Locate the cell with the specified text and output its [X, Y] center coordinate. 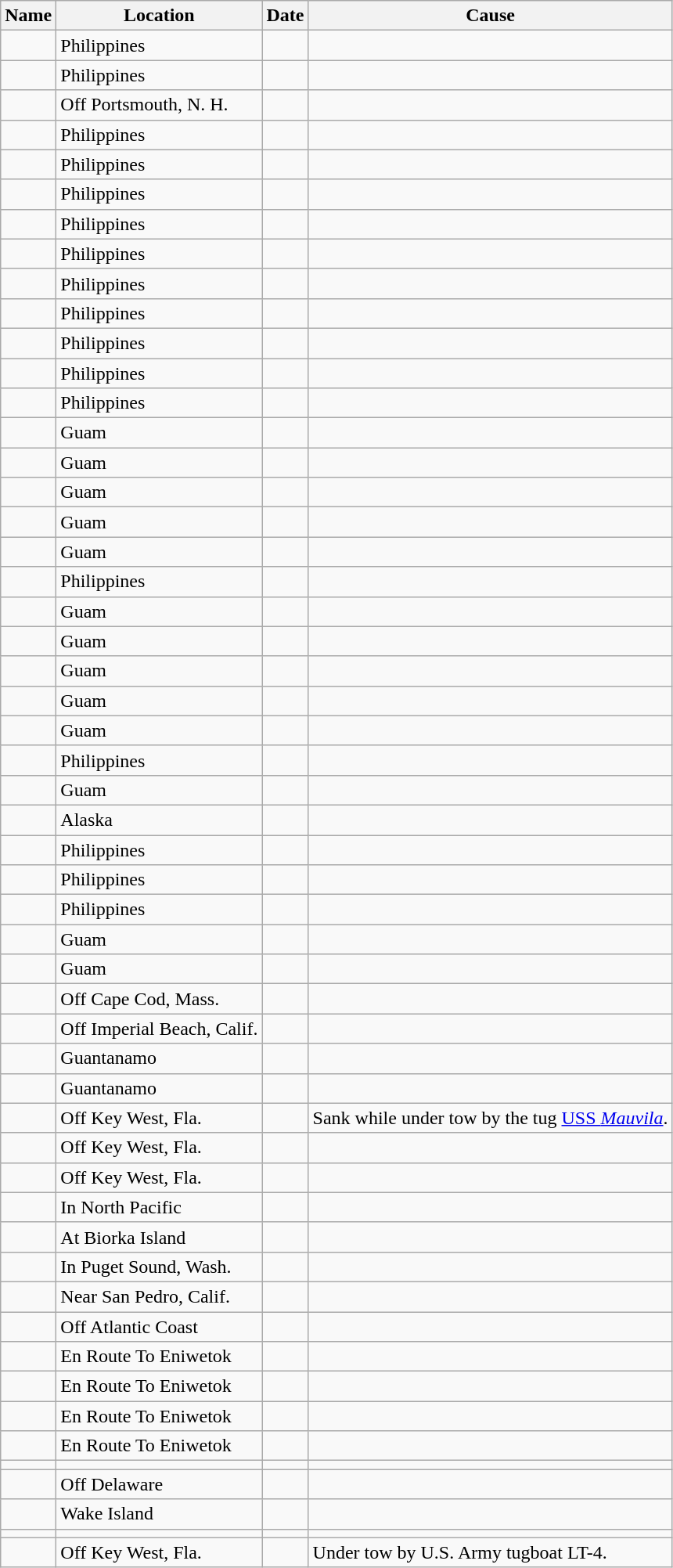
Under tow by U.S. Army tugboat LT-4. [490, 1552]
Wake Island [160, 1514]
Name [28, 16]
Location [160, 16]
Off Delaware [160, 1484]
Off Imperial Beach, Calif. [160, 1029]
Off Atlantic Coast [160, 1327]
Date [285, 16]
Cause [490, 16]
Sank while under tow by the tug USS Mauvila. [490, 1118]
Near San Pedro, Calif. [160, 1296]
In North Pacific [160, 1207]
At Biorka Island [160, 1237]
In Puget Sound, Wash. [160, 1267]
Off Cape Cod, Mass. [160, 999]
Off Portsmouth, N. H. [160, 105]
Alaska [160, 820]
